From the cell containing the given text, extract its center point as (X, Y) coordinate. 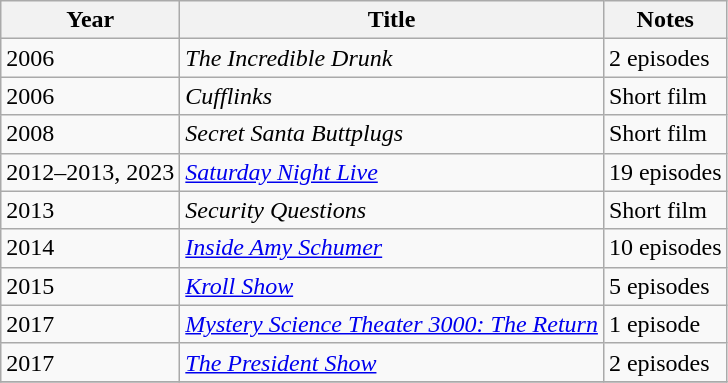
Saturday Night Live (392, 172)
2015 (90, 286)
Inside Amy Schumer (392, 248)
Cufflinks (392, 96)
Secret Santa Buttplugs (392, 134)
2012–2013, 2023 (90, 172)
2014 (90, 248)
1 episode (665, 324)
Title (392, 20)
2013 (90, 210)
Notes (665, 20)
10 episodes (665, 248)
The Incredible Drunk (392, 58)
5 episodes (665, 286)
Security Questions (392, 210)
Mystery Science Theater 3000: The Return (392, 324)
Kroll Show (392, 286)
2008 (90, 134)
The President Show (392, 362)
Year (90, 20)
19 episodes (665, 172)
